Determine the [X, Y] coordinate at the center of the cell enclosing the given text.  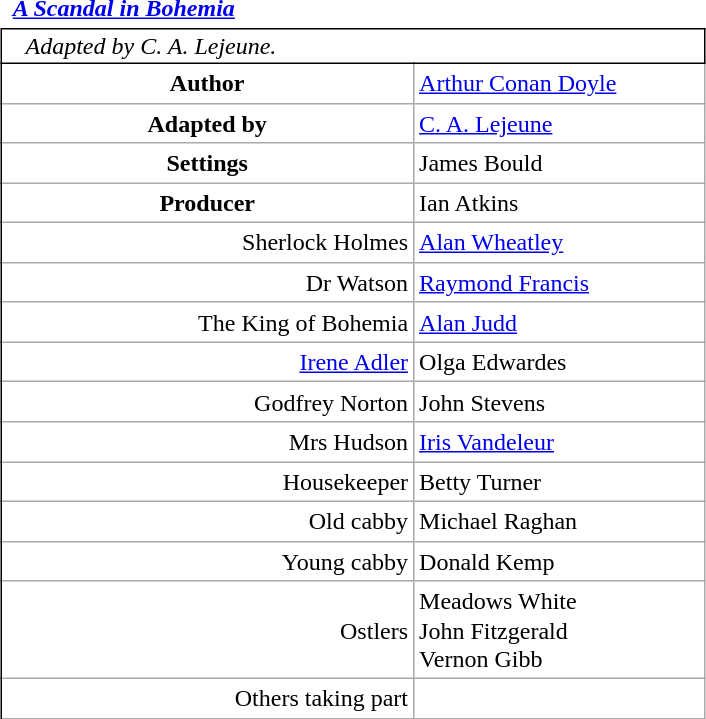
C. A. Lejeune [560, 123]
Raymond Francis [560, 282]
John Stevens [560, 402]
Housekeeper [208, 482]
Arthur Conan Doyle [560, 83]
Others taking part [208, 699]
Donald Kemp [560, 561]
Alan Wheatley [560, 243]
Producer [208, 203]
Young cabby [208, 561]
Adapted by C. A. Lejeune. [353, 46]
Mrs Hudson [208, 442]
Adapted by [208, 123]
Settings [208, 163]
Irene Adler [208, 362]
James Bould [560, 163]
Godfrey Norton [208, 402]
Meadows WhiteJohn FitzgeraldVernon Gibb [560, 630]
Sherlock Holmes [208, 243]
The King of Bohemia [208, 322]
Betty Turner [560, 482]
Alan Judd [560, 322]
Iris Vandeleur [560, 442]
Dr Watson [208, 282]
Ian Atkins [560, 203]
Author [208, 83]
Michael Raghan [560, 521]
Ostlers [208, 630]
Olga Edwardes [560, 362]
Old cabby [208, 521]
